Pinpoint the cell where the given text exists, returning its (x, y) midpoint coordinate. 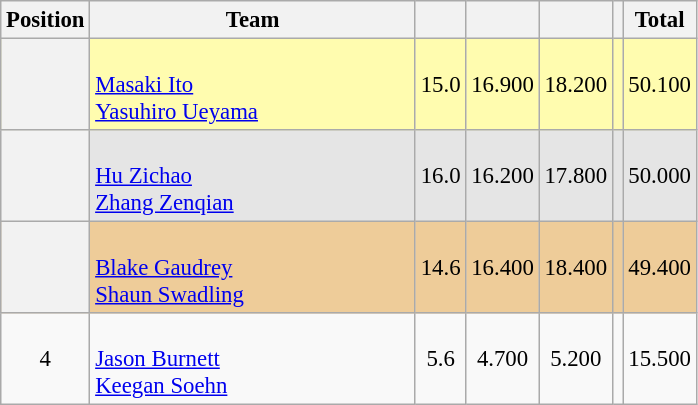
50.000 (660, 176)
Masaki ItoYasuhiro Ueyama (253, 85)
Hu ZichaoZhang Zenqian (253, 176)
16.900 (502, 85)
16.0 (440, 176)
49.400 (660, 268)
5.6 (440, 359)
Position (46, 20)
17.800 (576, 176)
4.700 (502, 359)
16.200 (502, 176)
5.200 (576, 359)
18.400 (576, 268)
14.6 (440, 268)
4 (46, 359)
16.400 (502, 268)
Total (660, 20)
15.0 (440, 85)
Team (253, 20)
15.500 (660, 359)
Jason BurnettKeegan Soehn (253, 359)
Blake GaudreyShaun Swadling (253, 268)
18.200 (576, 85)
50.100 (660, 85)
